Search for the cell housing the specified text and yield its (x, y) center coordinate. 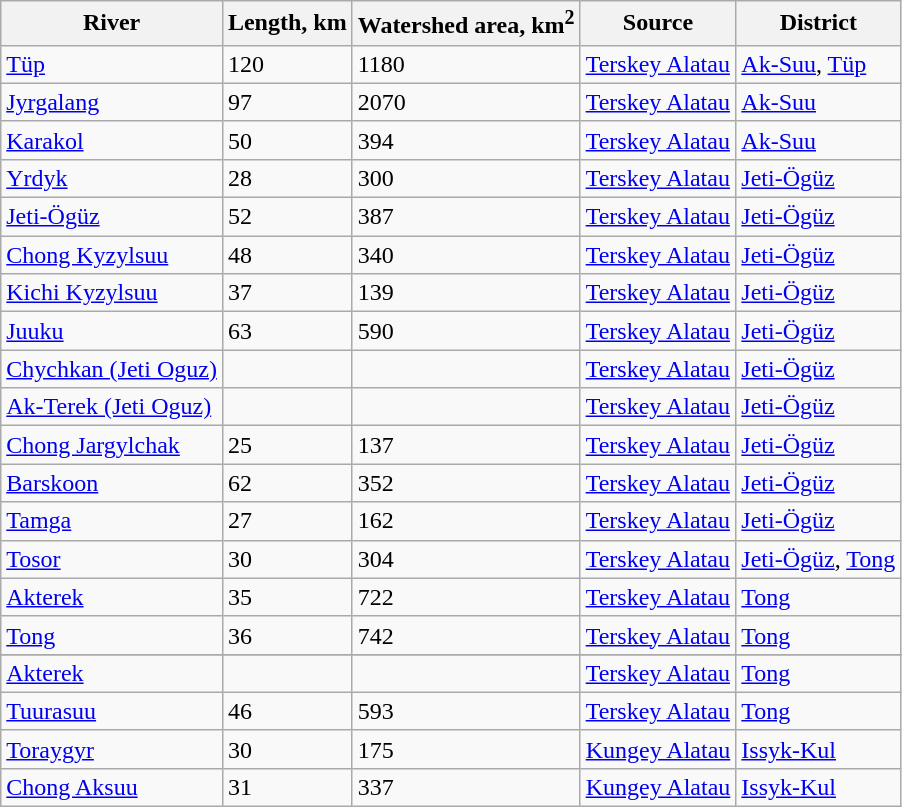
139 (466, 293)
Chong Jargylchak (112, 445)
Tüp (112, 64)
Ak-Terek (Jeti Oguz) (112, 407)
Kichi Kyzylsuu (112, 293)
48 (287, 255)
Barskoon (112, 483)
Tamga (112, 521)
50 (287, 140)
352 (466, 483)
722 (466, 597)
Juuku (112, 331)
31 (287, 787)
162 (466, 521)
304 (466, 559)
Watershed area, km2 (466, 24)
Source (658, 24)
1180 (466, 64)
Jeti-Ögüz, Tong (818, 559)
Toraygyr (112, 749)
742 (466, 635)
Tuurasuu (112, 711)
46 (287, 711)
25 (287, 445)
28 (287, 178)
Chong Kyzylsuu (112, 255)
300 (466, 178)
120 (287, 64)
Tosor (112, 559)
Chong Aksuu (112, 787)
337 (466, 787)
Karakol (112, 140)
137 (466, 445)
37 (287, 293)
394 (466, 140)
593 (466, 711)
52 (287, 217)
62 (287, 483)
97 (287, 102)
District (818, 24)
387 (466, 217)
35 (287, 597)
27 (287, 521)
Jyrgalang (112, 102)
63 (287, 331)
175 (466, 749)
36 (287, 635)
Ak-Suu, Tüp (818, 64)
340 (466, 255)
2070 (466, 102)
Length, km (287, 24)
Yrdyk (112, 178)
590 (466, 331)
River (112, 24)
Chychkan (Jeti Oguz) (112, 369)
